Return [x, y] of the center of cell containing provided text 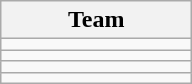
Team [96, 20]
